For the text-containing cell, return its midpoint in (X, Y) coordinate format. 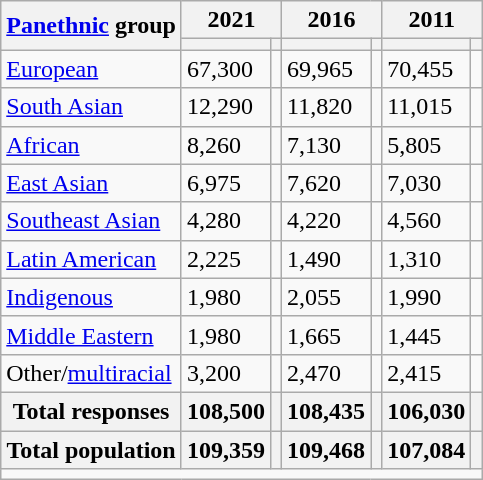
2021 (231, 20)
1,490 (326, 259)
Total population (92, 449)
11,820 (326, 107)
69,965 (326, 69)
South Asian (92, 107)
2016 (332, 20)
2,415 (426, 373)
Panethnic group (92, 26)
Latin American (92, 259)
109,359 (226, 449)
5,805 (426, 145)
2,470 (326, 373)
70,455 (426, 69)
106,030 (426, 411)
11,015 (426, 107)
Southeast Asian (92, 221)
2,225 (226, 259)
1,445 (426, 335)
108,435 (326, 411)
107,084 (426, 449)
Total responses (92, 411)
1,990 (426, 297)
8,260 (226, 145)
East Asian (92, 183)
Other/multiracial (92, 373)
African (92, 145)
108,500 (226, 411)
7,030 (426, 183)
Indigenous (92, 297)
6,975 (226, 183)
Middle Eastern (92, 335)
3,200 (226, 373)
2011 (432, 20)
1,310 (426, 259)
European (92, 69)
1,665 (326, 335)
7,620 (326, 183)
4,220 (326, 221)
4,560 (426, 221)
109,468 (326, 449)
4,280 (226, 221)
7,130 (326, 145)
67,300 (226, 69)
2,055 (326, 297)
12,290 (226, 107)
